Capture the cell that displays the provided text and extract its [x, y] central coordinate. 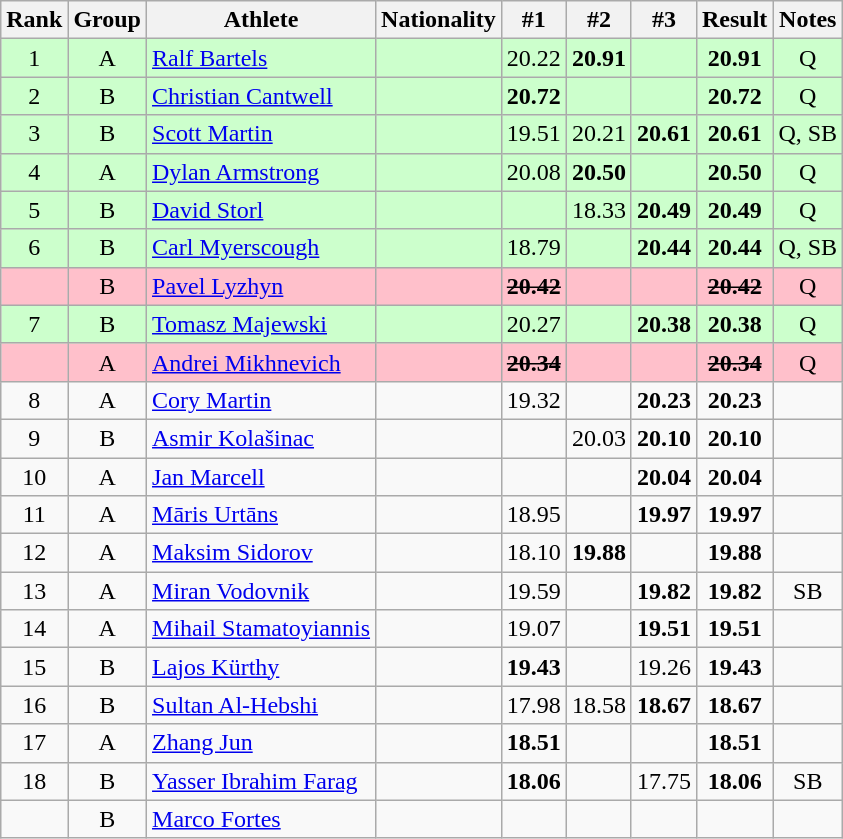
Lajos Kürthy [262, 667]
18.58 [598, 705]
5 [34, 210]
19.32 [534, 400]
3 [34, 134]
17.75 [664, 781]
Yasser Ibrahim Farag [262, 781]
#1 [534, 20]
Cory Martin [262, 400]
10 [34, 477]
Māris Urtāns [262, 515]
7 [34, 324]
Notes [808, 20]
Jan Marcell [262, 477]
19.07 [534, 629]
Athlete [262, 20]
15 [34, 667]
1 [34, 58]
4 [34, 172]
14 [34, 629]
12 [34, 553]
#2 [598, 20]
18.95 [534, 515]
Marco Fortes [262, 819]
17.98 [534, 705]
Sultan Al-Hebshi [262, 705]
Tomasz Majewski [262, 324]
8 [34, 400]
20.27 [534, 324]
19.59 [534, 591]
13 [34, 591]
Nationality [439, 20]
David Storl [262, 210]
Rank [34, 20]
9 [34, 438]
Group [108, 20]
20.08 [534, 172]
Dylan Armstrong [262, 172]
18 [34, 781]
Scott Martin [262, 134]
#3 [664, 20]
11 [34, 515]
Zhang Jun [262, 743]
2 [34, 96]
Asmir Kolašinac [262, 438]
16 [34, 705]
20.03 [598, 438]
Christian Cantwell [262, 96]
Pavel Lyzhyn [262, 286]
20.22 [534, 58]
18.10 [534, 553]
18.79 [534, 248]
Result [734, 20]
Ralf Bartels [262, 58]
Andrei Mikhnevich [262, 362]
Maksim Sidorov [262, 553]
20.21 [598, 134]
Mihail Stamatoyiannis [262, 629]
18.33 [598, 210]
17 [34, 743]
Miran Vodovnik [262, 591]
19.26 [664, 667]
Carl Myerscough [262, 248]
6 [34, 248]
